Find where the given text appears and provide that cell's center as [X, Y] coordinate. 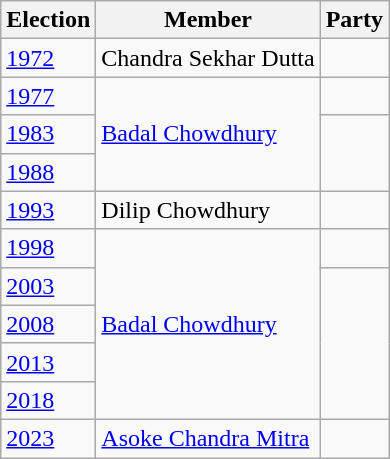
1988 [48, 172]
Election [48, 20]
1972 [48, 58]
Dilip Chowdhury [208, 210]
Chandra Sekhar Dutta [208, 58]
2023 [48, 438]
1977 [48, 96]
1998 [48, 248]
2018 [48, 400]
2008 [48, 324]
2003 [48, 286]
Party [354, 20]
Asoke Chandra Mitra [208, 438]
2013 [48, 362]
1983 [48, 134]
1993 [48, 210]
Member [208, 20]
